For the text-containing cell, return its midpoint in [x, y] coordinate format. 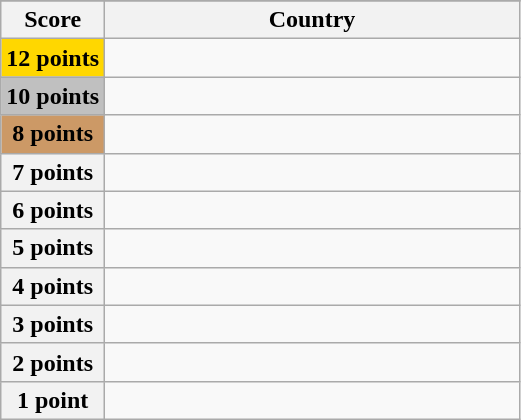
6 points [53, 210]
Score [53, 20]
5 points [53, 248]
1 point [53, 400]
7 points [53, 172]
3 points [53, 324]
Country [312, 20]
8 points [53, 134]
4 points [53, 286]
2 points [53, 362]
10 points [53, 96]
12 points [53, 58]
